Pinpoint the cell where the given text exists, returning its (X, Y) midpoint coordinate. 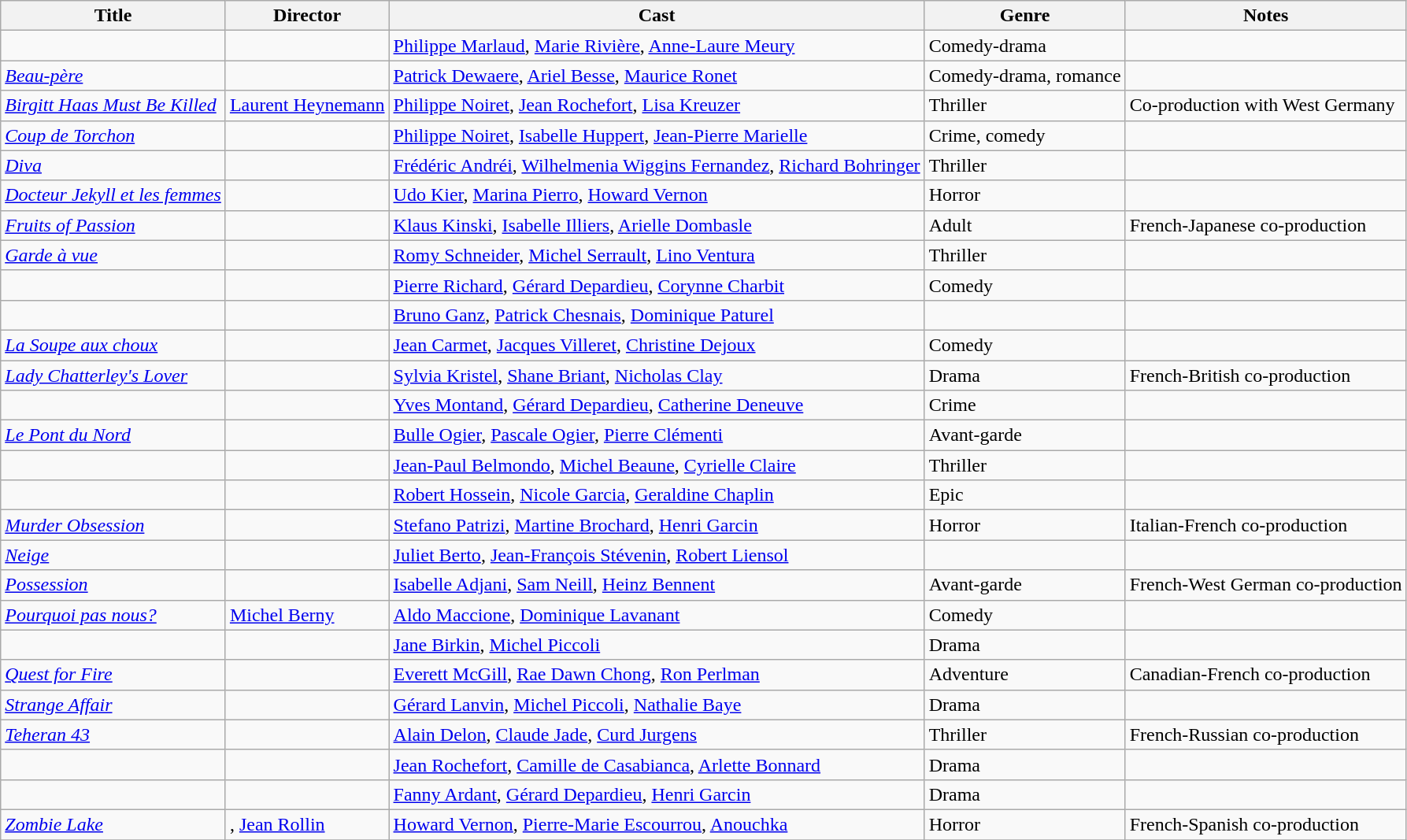
Stefano Patrizi, Martine Brochard, Henri Garcin (657, 525)
Title (113, 16)
Possession (113, 585)
Neige (113, 555)
Co-production with West Germany (1266, 105)
Gérard Lanvin, Michel Piccoli, Nathalie Baye (657, 705)
Italian-French co-production (1266, 525)
Docteur Jekyll et les femmes (113, 195)
La Soupe aux choux (113, 345)
Howard Vernon, Pierre-Marie Escourrou, Anouchka (657, 824)
Cast (657, 16)
Canadian-French co-production (1266, 675)
Strange Affair (113, 705)
Director (307, 16)
Alain Delon, Claude Jade, Curd Jurgens (657, 735)
Teheran 43 (113, 735)
Patrick Dewaere, Ariel Besse, Maurice Ronet (657, 76)
Philippe Noiret, Jean Rochefort, Lisa Kreuzer (657, 105)
Comedy-drama, romance (1025, 76)
Jean-Paul Belmondo, Michel Beaune, Cyrielle Claire (657, 465)
Diva (113, 165)
Jean Rochefort, Camille de Casabianca, Arlette Bonnard (657, 764)
Murder Obsession (113, 525)
French-West German co-production (1266, 585)
Jane Birkin, Michel Piccoli (657, 645)
Jean Carmet, Jacques Villeret, Christine Dejoux (657, 345)
Fanny Ardant, Gérard Depardieu, Henri Garcin (657, 794)
Udo Kier, Marina Pierro, Howard Vernon (657, 195)
, Jean Rollin (307, 824)
Garde à vue (113, 255)
Philippe Marlaud, Marie Rivière, Anne-Laure Meury (657, 46)
Pierre Richard, Gérard Depardieu, Corynne Charbit (657, 285)
Aldo Maccione, Dominique Lavanant (657, 615)
Philippe Noiret, Isabelle Huppert, Jean-Pierre Marielle (657, 135)
Notes (1266, 16)
Adventure (1025, 675)
Robert Hossein, Nicole Garcia, Geraldine Chaplin (657, 495)
Pourquoi pas nous? (113, 615)
Michel Berny (307, 615)
Coup de Torchon (113, 135)
Genre (1025, 16)
Everett McGill, Rae Dawn Chong, Ron Perlman (657, 675)
Juliet Berto, Jean-François Stévenin, Robert Liensol (657, 555)
Frédéric Andréi, Wilhelmenia Wiggins Fernandez, Richard Bohringer (657, 165)
Laurent Heynemann (307, 105)
Beau-père (113, 76)
French-Spanish co-production (1266, 824)
Bruno Ganz, Patrick Chesnais, Dominique Paturel (657, 315)
Romy Schneider, Michel Serrault, Lino Ventura (657, 255)
Crime (1025, 405)
Epic (1025, 495)
Le Pont du Nord (113, 435)
Comedy-drama (1025, 46)
Klaus Kinski, Isabelle Illiers, Arielle Dombasle (657, 225)
Quest for Fire (113, 675)
Yves Montand, Gérard Depardieu, Catherine Deneuve (657, 405)
Fruits of Passion (113, 225)
French-British co-production (1266, 376)
French-Russian co-production (1266, 735)
Crime, comedy (1025, 135)
Adult (1025, 225)
French-Japanese co-production (1266, 225)
Isabelle Adjani, Sam Neill, Heinz Bennent (657, 585)
Sylvia Kristel, Shane Briant, Nicholas Clay (657, 376)
Birgitt Haas Must Be Killed (113, 105)
Lady Chatterley's Lover (113, 376)
Zombie Lake (113, 824)
Bulle Ogier, Pascale Ogier, Pierre Clémenti (657, 435)
